From the cell containing the given text, extract its center point as [x, y] coordinate. 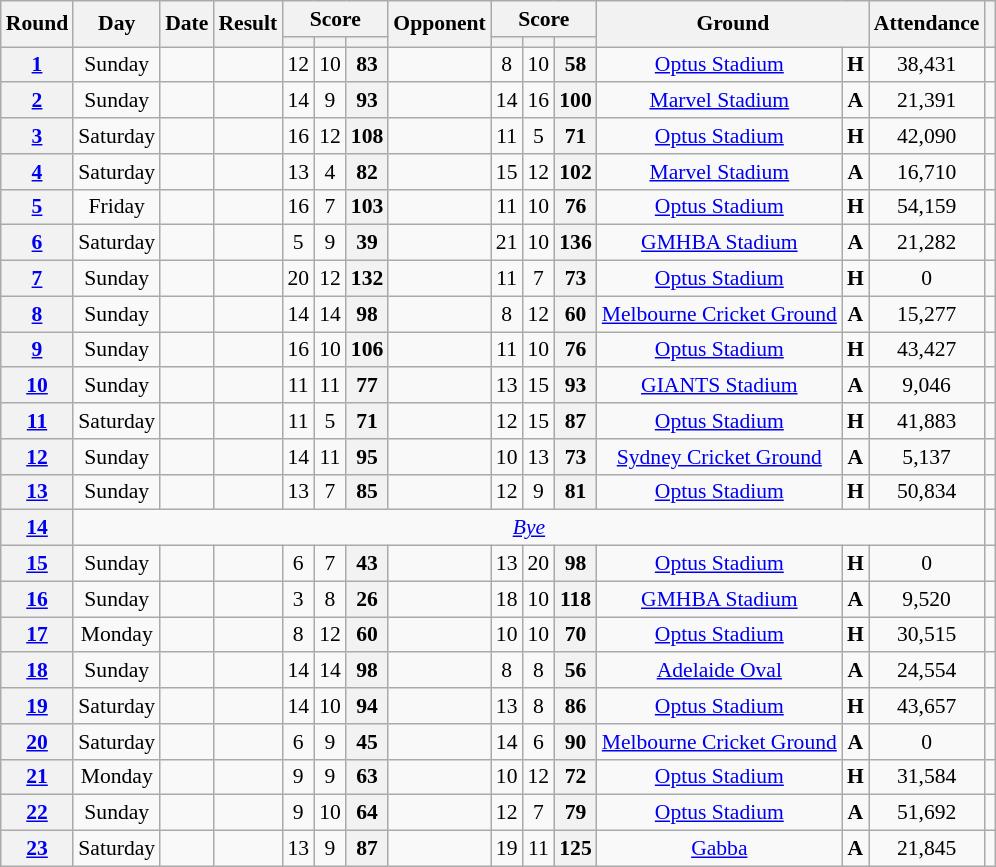
23 [38, 849]
21,845 [927, 849]
70 [576, 635]
Ground [733, 24]
5,137 [927, 457]
72 [576, 777]
9,046 [927, 386]
136 [576, 243]
90 [576, 742]
94 [368, 706]
Opponent [440, 24]
21,282 [927, 243]
39 [368, 243]
41,883 [927, 421]
95 [368, 457]
26 [368, 599]
82 [368, 172]
1 [38, 65]
42,090 [927, 136]
83 [368, 65]
106 [368, 350]
108 [368, 136]
102 [576, 172]
2 [38, 101]
GIANTS Stadium [720, 386]
54,159 [927, 207]
63 [368, 777]
45 [368, 742]
24,554 [927, 671]
9,520 [927, 599]
Day [116, 24]
16,710 [927, 172]
58 [576, 65]
Adelaide Oval [720, 671]
Sydney Cricket Ground [720, 457]
21,391 [927, 101]
38,431 [927, 65]
43,657 [927, 706]
17 [38, 635]
Gabba [720, 849]
51,692 [927, 813]
Date [186, 24]
118 [576, 599]
100 [576, 101]
81 [576, 492]
15,277 [927, 314]
103 [368, 207]
22 [38, 813]
Attendance [927, 24]
43,427 [927, 350]
86 [576, 706]
77 [368, 386]
132 [368, 279]
125 [576, 849]
64 [368, 813]
Friday [116, 207]
Result [248, 24]
85 [368, 492]
31,584 [927, 777]
Round [38, 24]
43 [368, 564]
30,515 [927, 635]
Bye [528, 528]
56 [576, 671]
50,834 [927, 492]
79 [576, 813]
